Pinpoint the cell where the given text exists, returning its (x, y) midpoint coordinate. 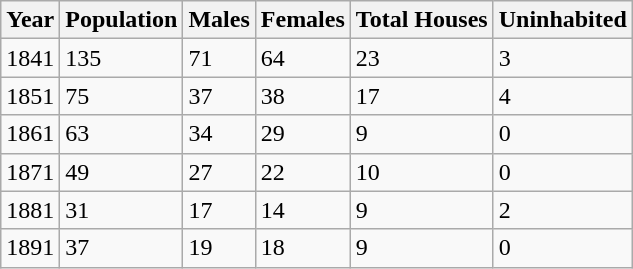
63 (122, 134)
Year (30, 20)
22 (302, 172)
10 (422, 172)
31 (122, 210)
34 (219, 134)
64 (302, 58)
Population (122, 20)
49 (122, 172)
27 (219, 172)
38 (302, 96)
1851 (30, 96)
Females (302, 20)
1871 (30, 172)
1891 (30, 248)
Total Houses (422, 20)
29 (302, 134)
23 (422, 58)
2 (562, 210)
1841 (30, 58)
18 (302, 248)
Males (219, 20)
14 (302, 210)
1861 (30, 134)
3 (562, 58)
4 (562, 96)
1881 (30, 210)
19 (219, 248)
Uninhabited (562, 20)
135 (122, 58)
71 (219, 58)
75 (122, 96)
